Return the [x, y] coordinate for the center point of the cell that contains the specified text.  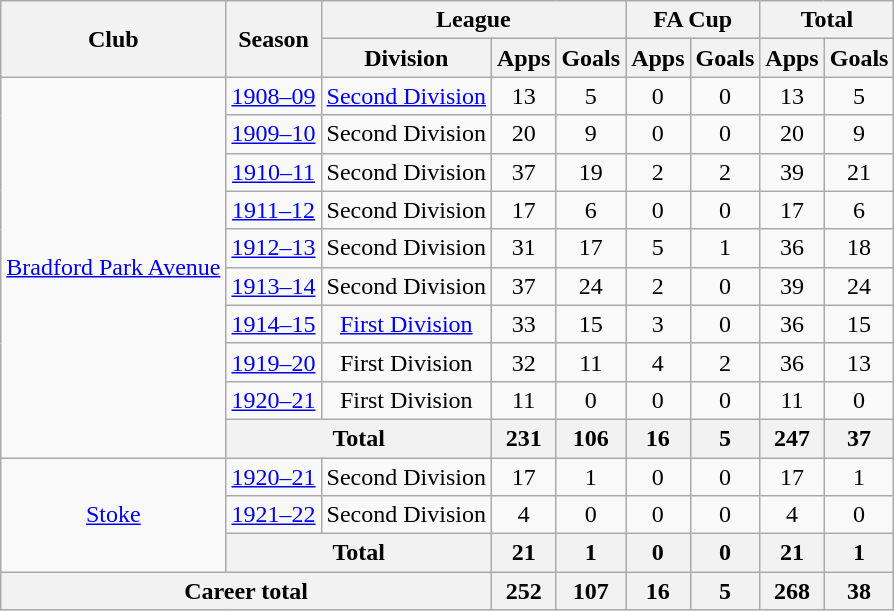
1908–09 [274, 96]
FA Cup [693, 20]
1914–15 [274, 324]
Season [274, 39]
1921–22 [274, 515]
252 [523, 591]
247 [792, 438]
18 [859, 248]
Career total [246, 591]
38 [859, 591]
1909–10 [274, 134]
1911–12 [274, 210]
231 [523, 438]
1913–14 [274, 286]
106 [591, 438]
League [474, 20]
107 [591, 591]
32 [523, 362]
19 [591, 172]
Division [406, 58]
268 [792, 591]
1910–11 [274, 172]
33 [523, 324]
1919–20 [274, 362]
1912–13 [274, 248]
Stoke [114, 515]
31 [523, 248]
Bradford Park Avenue [114, 268]
Club [114, 39]
3 [658, 324]
